Return the (X, Y) coordinate for the center point of the cell that contains the specified text.  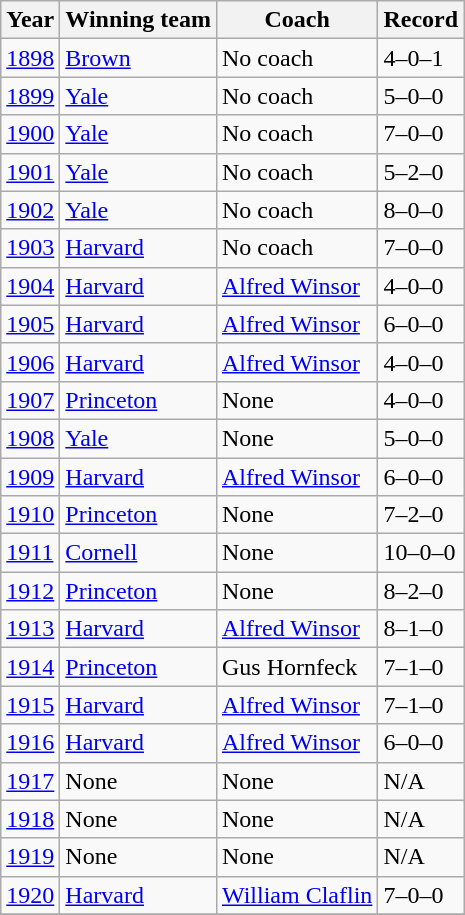
1899 (30, 96)
Brown (138, 58)
1904 (30, 286)
1912 (30, 591)
1902 (30, 210)
1908 (30, 438)
10–0–0 (421, 553)
1900 (30, 134)
1919 (30, 857)
Record (421, 20)
William Claflin (296, 895)
1920 (30, 895)
1917 (30, 781)
1909 (30, 477)
1898 (30, 58)
Coach (296, 20)
1914 (30, 667)
1903 (30, 248)
1910 (30, 515)
1901 (30, 172)
4–0–1 (421, 58)
8–1–0 (421, 629)
Gus Hornfeck (296, 667)
8–2–0 (421, 591)
1905 (30, 324)
Cornell (138, 553)
8–0–0 (421, 210)
1911 (30, 553)
1915 (30, 705)
1913 (30, 629)
Winning team (138, 20)
7–2–0 (421, 515)
1916 (30, 743)
5–2–0 (421, 172)
1918 (30, 819)
Year (30, 20)
1906 (30, 362)
1907 (30, 400)
